Identify which cell holds the provided text, then report its (x, y) central coordinate. 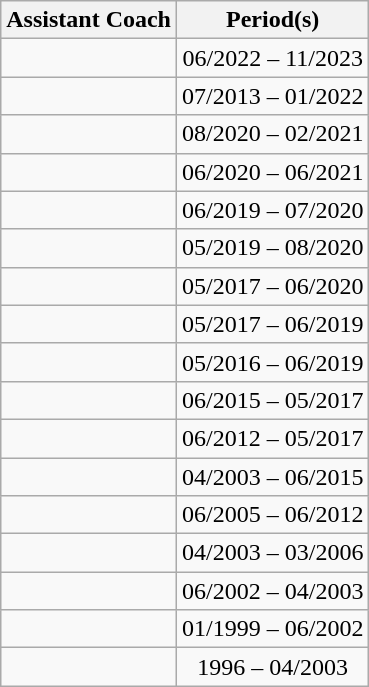
06/2020 – 06/2021 (273, 172)
05/2019 – 08/2020 (273, 248)
05/2016 – 06/2019 (273, 362)
Period(s) (273, 20)
04/2003 – 03/2006 (273, 553)
08/2020 – 02/2021 (273, 134)
1996 – 04/2003 (273, 667)
06/2005 – 06/2012 (273, 515)
Assistant Coach (89, 20)
05/2017 – 06/2019 (273, 324)
07/2013 – 01/2022 (273, 96)
06/2015 – 05/2017 (273, 400)
04/2003 – 06/2015 (273, 477)
06/2019 – 07/2020 (273, 210)
06/2002 – 04/2003 (273, 591)
01/1999 – 06/2002 (273, 629)
05/2017 – 06/2020 (273, 286)
06/2012 – 05/2017 (273, 438)
06/2022 – 11/2023 (273, 58)
